Output the (X, Y) coordinate of the center of the cell containing the given text.  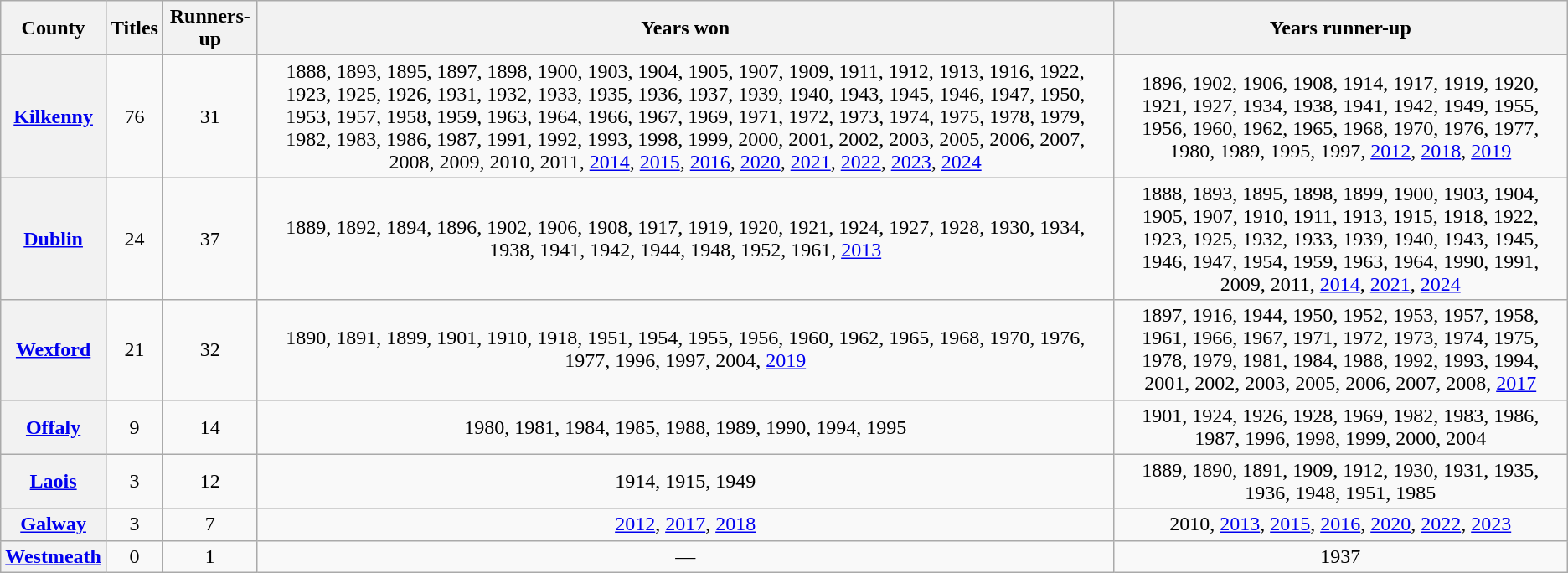
Galway (54, 524)
1980, 1981, 1984, 1985, 1988, 1989, 1990, 1994, 1995 (685, 427)
1 (209, 556)
2012, 2017, 2018 (685, 524)
7 (209, 524)
24 (134, 239)
— (685, 556)
76 (134, 116)
Runners-up (209, 28)
Years runner-up (1340, 28)
2010, 2013, 2015, 2016, 2020, 2022, 2023 (1340, 524)
1914, 1915, 1949 (685, 481)
14 (209, 427)
Wexford (54, 350)
37 (209, 239)
1889, 1892, 1894, 1896, 1902, 1906, 1908, 1917, 1919, 1920, 1921, 1924, 1927, 1928, 1930, 1934, 1938, 1941, 1942, 1944, 1948, 1952, 1961, 2013 (685, 239)
Years won (685, 28)
Dublin (54, 239)
31 (209, 116)
1937 (1340, 556)
1890, 1891, 1899, 1901, 1910, 1918, 1951, 1954, 1955, 1956, 1960, 1962, 1965, 1968, 1970, 1976, 1977, 1996, 1997, 2004, 2019 (685, 350)
Westmeath (54, 556)
Offaly (54, 427)
9 (134, 427)
County (54, 28)
32 (209, 350)
Kilkenny (54, 116)
21 (134, 350)
0 (134, 556)
12 (209, 481)
1901, 1924, 1926, 1928, 1969, 1982, 1983, 1986, 1987, 1996, 1998, 1999, 2000, 2004 (1340, 427)
Titles (134, 28)
Laois (54, 481)
1889, 1890, 1891, 1909, 1912, 1930, 1931, 1935, 1936, 1948, 1951, 1985 (1340, 481)
